Identify which cell holds the provided text, then report its [X, Y] central coordinate. 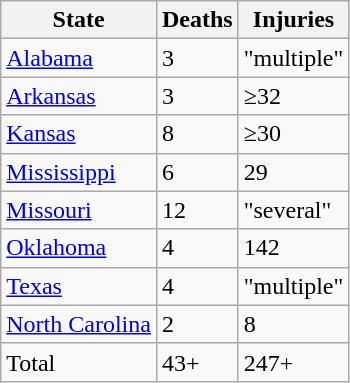
Total [79, 362]
Kansas [79, 134]
Missouri [79, 210]
Injuries [294, 20]
6 [197, 172]
2 [197, 324]
29 [294, 172]
Arkansas [79, 96]
North Carolina [79, 324]
Texas [79, 286]
Mississippi [79, 172]
Deaths [197, 20]
142 [294, 248]
12 [197, 210]
≥32 [294, 96]
Alabama [79, 58]
247+ [294, 362]
"several" [294, 210]
≥30 [294, 134]
43+ [197, 362]
State [79, 20]
Oklahoma [79, 248]
